Search for the cell housing the specified text and yield its (x, y) center coordinate. 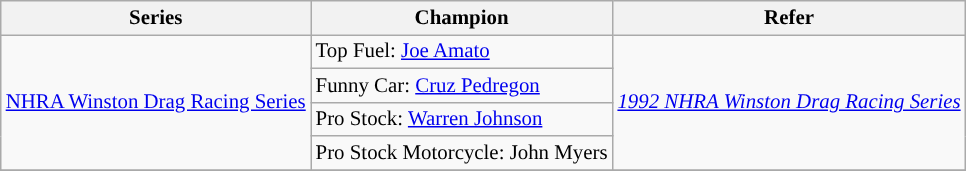
Pro Stock Motorcycle: John Myers (462, 153)
Refer (788, 18)
Funny Car: Cruz Pedregon (462, 85)
1992 NHRA Winston Drag Racing Series (788, 102)
NHRA Winston Drag Racing Series (156, 102)
Champion (462, 18)
Pro Stock: Warren Johnson (462, 119)
Top Fuel: Joe Amato (462, 51)
Series (156, 18)
